Provide the [x, y] coordinate of the cell's center where the given text is located.  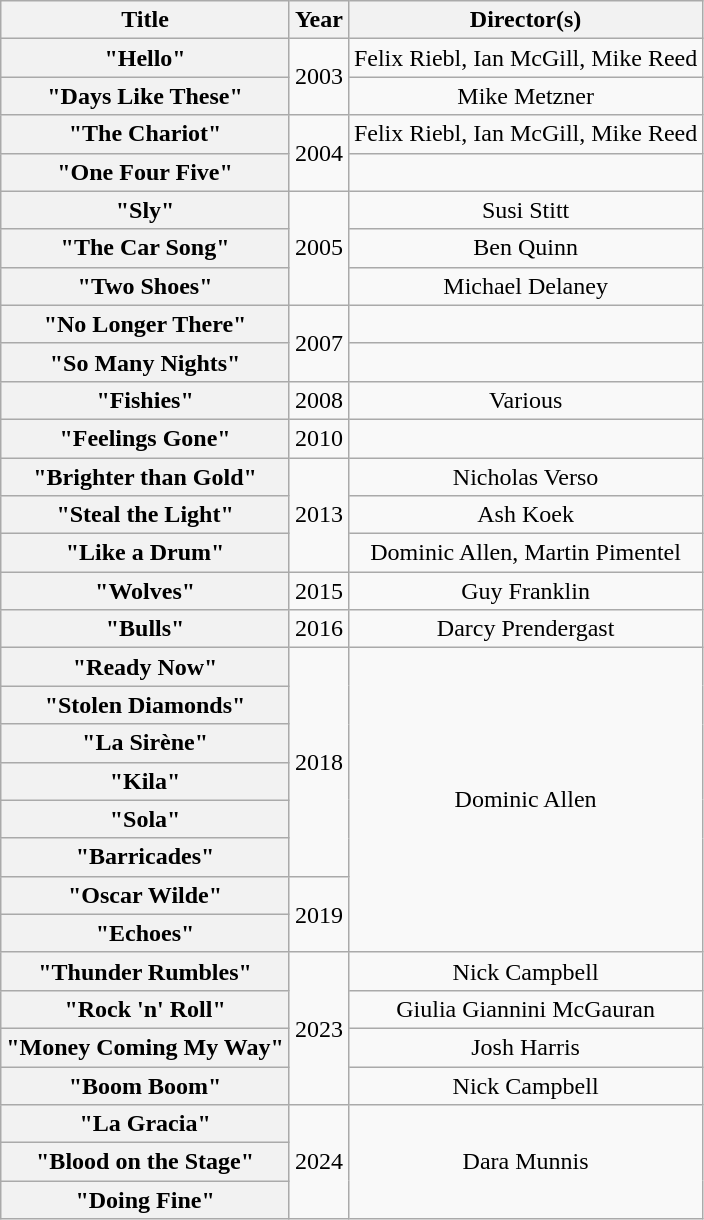
Director(s) [525, 20]
2010 [318, 438]
2013 [318, 515]
"Echoes" [146, 933]
Title [146, 20]
Dominic Allen, Martin Pimentel [525, 553]
"The Chariot" [146, 134]
"Blood on the Stage" [146, 1162]
"Boom Boom" [146, 1085]
2024 [318, 1162]
"Brighter than Gold" [146, 477]
Nicholas Verso [525, 477]
"Barricades" [146, 857]
2019 [318, 914]
2015 [318, 591]
"So Many Nights" [146, 362]
2005 [318, 248]
"Like a Drum" [146, 553]
"One Four Five" [146, 172]
"Rock 'n' Roll" [146, 1009]
"The Car Song" [146, 248]
"Bulls" [146, 629]
"Days Like These" [146, 96]
"Kila" [146, 781]
2018 [318, 762]
"Thunder Rumbles" [146, 971]
"Feelings Gone" [146, 438]
Darcy Prendergast [525, 629]
Dara Munnis [525, 1162]
"Fishies" [146, 400]
Josh Harris [525, 1047]
Year [318, 20]
Various [525, 400]
2003 [318, 77]
"Two Shoes" [146, 286]
Ben Quinn [525, 248]
"La Sirène" [146, 743]
"Sola" [146, 819]
"Money Coming My Way" [146, 1047]
"La Gracia" [146, 1124]
"Steal the Light" [146, 515]
2016 [318, 629]
2004 [318, 153]
Michael Delaney [525, 286]
"Oscar Wilde" [146, 895]
"No Longer There" [146, 324]
2008 [318, 400]
Ash Koek [525, 515]
Mike Metzner [525, 96]
Dominic Allen [525, 800]
2007 [318, 343]
"Ready Now" [146, 667]
Giulia Giannini McGauran [525, 1009]
Susi Stitt [525, 210]
"Wolves" [146, 591]
"Hello" [146, 58]
"Sly" [146, 210]
Guy Franklin [525, 591]
"Doing Fine" [146, 1200]
2023 [318, 1028]
"Stolen Diamonds" [146, 705]
